Extract the (x, y) coordinate from the center of the cell holding the provided text.  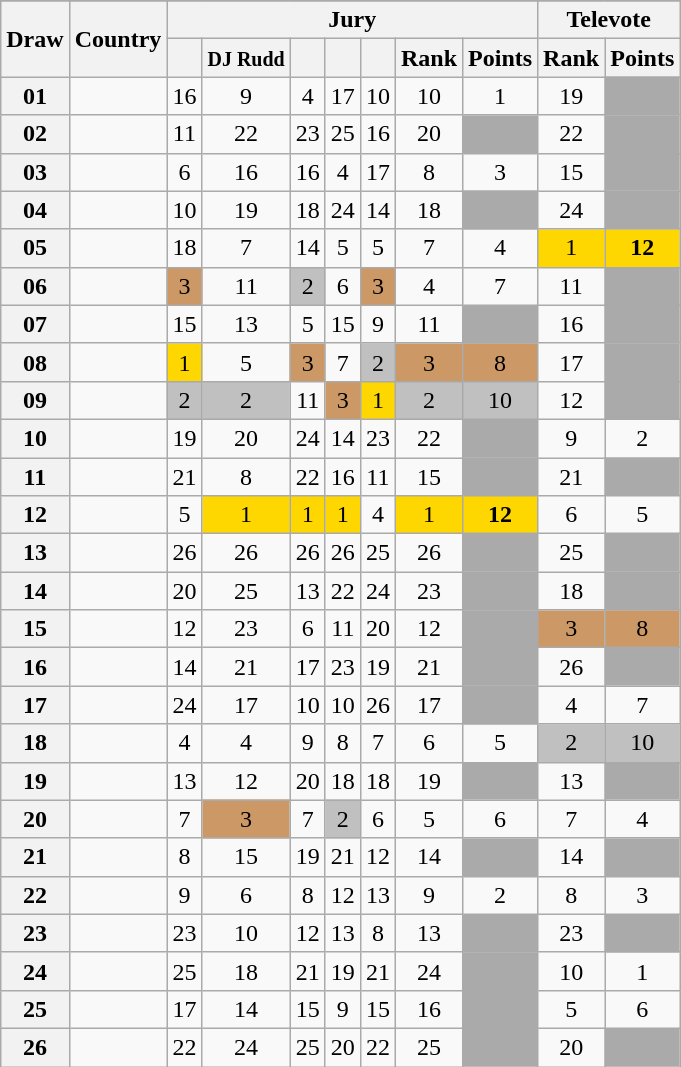
06 (35, 286)
07 (35, 324)
09 (35, 400)
01 (35, 96)
02 (35, 134)
Televote (609, 20)
05 (35, 248)
03 (35, 172)
Country (118, 39)
Jury (352, 20)
DJ Rudd (246, 58)
08 (35, 362)
04 (35, 210)
Draw (35, 39)
